Capture the cell that displays the provided text and extract its [X, Y] central coordinate. 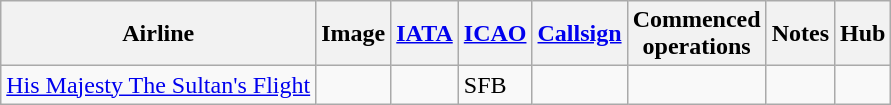
SFB [495, 85]
Image [354, 34]
His Majesty The Sultan's Flight [158, 85]
ICAO [495, 34]
Hub [863, 34]
Callsign [580, 34]
Commencedoperations [696, 34]
Notes [800, 34]
IATA [425, 34]
Airline [158, 34]
